Provide the [X, Y] coordinate of the cell's center where the given text is located.  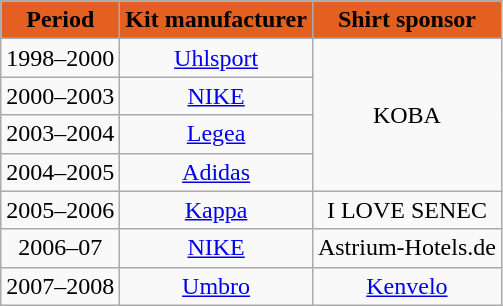
2004–2005 [60, 172]
2003–2004 [60, 134]
Kenvelo [406, 286]
Shirt sponsor [406, 20]
2006–07 [60, 248]
Period [60, 20]
KOBA [406, 115]
Astrium-Hotels.de [406, 248]
2005–2006 [60, 210]
2000–2003 [60, 96]
2007–2008 [60, 286]
Umbro [216, 286]
1998–2000 [60, 58]
Adidas [216, 172]
Kappa [216, 210]
Uhlsport [216, 58]
I LOVE SENEC [406, 210]
Kit manufacturer [216, 20]
Legea [216, 134]
